Capture the cell that displays the provided text and extract its [X, Y] central coordinate. 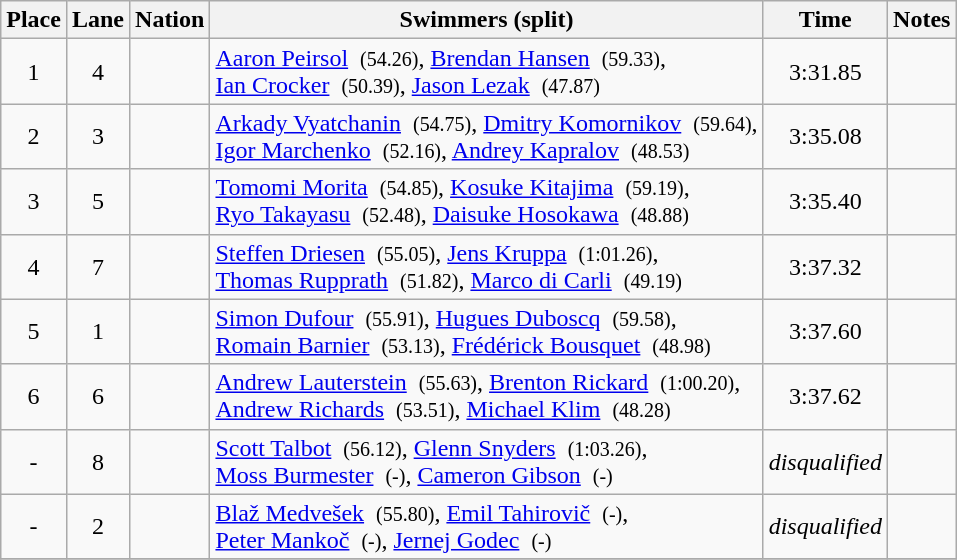
8 [98, 462]
Andrew Lauterstein (55.63), Brenton Rickard (1:00.20), Andrew Richards (53.51), Michael Klim (48.28) [486, 396]
Simon Dufour (55.91), Hugues Duboscq (59.58), Romain Barnier (53.13), Frédérick Bousquet (48.98) [486, 332]
Blaž Medvešek (55.80), Emil Tahirovič (-), Peter Mankoč (-), Jernej Godec (-) [486, 526]
3:37.32 [825, 266]
3:37.60 [825, 332]
Time [825, 20]
Scott Talbot (56.12), Glenn Snyders (1:03.26), Moss Burmester (-), Cameron Gibson (-) [486, 462]
Nation [170, 20]
Swimmers (split) [486, 20]
3:31.85 [825, 72]
Tomomi Morita (54.85), Kosuke Kitajima (59.19), Ryo Takayasu (52.48), Daisuke Hosokawa (48.88) [486, 202]
Aaron Peirsol (54.26), Brendan Hansen (59.33), Ian Crocker (50.39), Jason Lezak (47.87) [486, 72]
3:37.62 [825, 396]
Place [34, 20]
Lane [98, 20]
Arkady Vyatchanin (54.75), Dmitry Komornikov (59.64), Igor Marchenko (52.16), Andrey Kapralov (48.53) [486, 136]
3:35.08 [825, 136]
3:35.40 [825, 202]
Steffen Driesen (55.05), Jens Kruppa (1:01.26), Thomas Rupprath (51.82), Marco di Carli (49.19) [486, 266]
7 [98, 266]
Notes [922, 20]
